For the text-containing cell, return its midpoint in (X, Y) coordinate format. 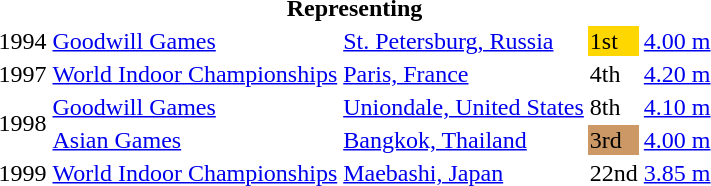
1st (614, 41)
Paris, France (464, 74)
4th (614, 74)
3rd (614, 140)
World Indoor Championships (195, 74)
8th (614, 107)
Asian Games (195, 140)
Bangkok, Thailand (464, 140)
Uniondale, United States (464, 107)
St. Petersburg, Russia (464, 41)
